Identify which cell holds the provided text, then report its [X, Y] central coordinate. 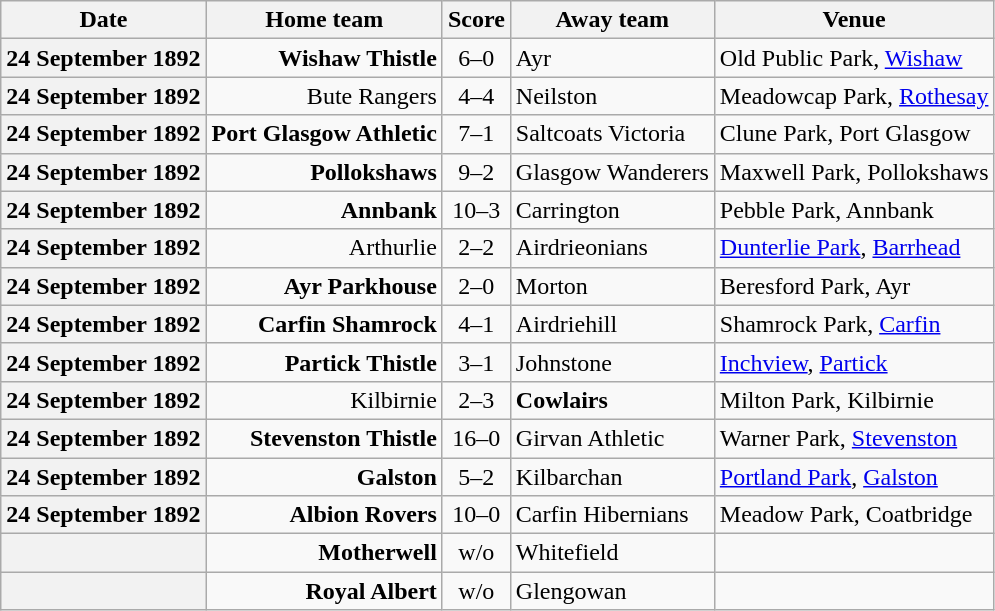
Airdriehill [612, 324]
Pollokshaws [324, 172]
Glasgow Wanderers [612, 172]
Meadow Park, Coatbridge [854, 515]
Glengowan [612, 591]
Inchview, Partick [854, 362]
Portland Park, Galston [854, 477]
9–2 [476, 172]
Bute Rangers [324, 96]
Warner Park, Stevenston [854, 438]
Albion Rovers [324, 515]
Motherwell [324, 553]
16–0 [476, 438]
Arthurlie [324, 248]
Annbank [324, 210]
Neilston [612, 96]
Partick Thistle [324, 362]
Ayr [612, 58]
Shamrock Park, Carfin [854, 324]
Old Public Park, Wishaw [854, 58]
4–1 [476, 324]
Galston [324, 477]
Johnstone [612, 362]
5–2 [476, 477]
Maxwell Park, Pollokshaws [854, 172]
Wishaw Thistle [324, 58]
Date [104, 20]
Kilbirnie [324, 400]
Whitefield [612, 553]
Girvan Athletic [612, 438]
10–3 [476, 210]
Carfin Hibernians [612, 515]
Home team [324, 20]
Kilbarchan [612, 477]
Airdrieonians [612, 248]
2–0 [476, 286]
7–1 [476, 134]
Stevenston Thistle [324, 438]
Dunterlie Park, Barrhead [854, 248]
Milton Park, Kilbirnie [854, 400]
Carrington [612, 210]
6–0 [476, 58]
Carfin Shamrock [324, 324]
Royal Albert [324, 591]
2–2 [476, 248]
Clune Park, Port Glasgow [854, 134]
2–3 [476, 400]
Pebble Park, Annbank [854, 210]
Port Glasgow Athletic [324, 134]
Meadowcap Park, Rothesay [854, 96]
3–1 [476, 362]
Cowlairs [612, 400]
4–4 [476, 96]
Beresford Park, Ayr [854, 286]
10–0 [476, 515]
Score [476, 20]
Ayr Parkhouse [324, 286]
Away team [612, 20]
Venue [854, 20]
Saltcoats Victoria [612, 134]
Morton [612, 286]
